Return the (X, Y) coordinate for the center point of the cell that contains the specified text.  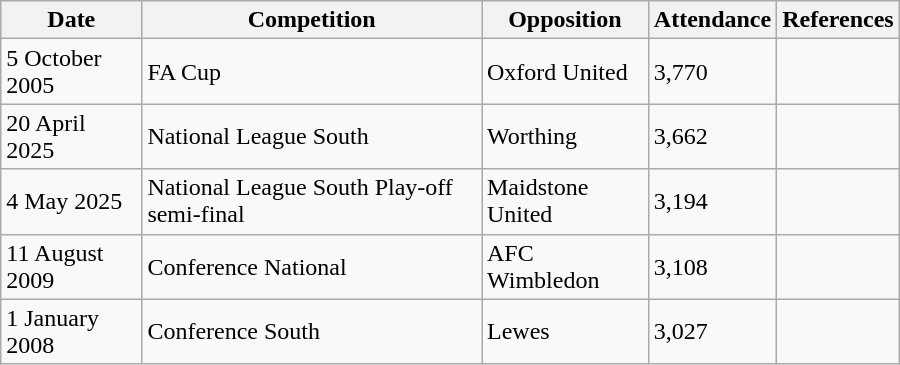
FA Cup (312, 72)
Worthing (566, 136)
Opposition (566, 20)
3,194 (712, 202)
Oxford United (566, 72)
Lewes (566, 332)
Attendance (712, 20)
3,662 (712, 136)
References (838, 20)
National League South Play-off semi-final (312, 202)
5 October 2005 (72, 72)
11 August 2009 (72, 266)
Date (72, 20)
Conference National (312, 266)
4 May 2025 (72, 202)
Conference South (312, 332)
National League South (312, 136)
3,108 (712, 266)
1 January 2008 (72, 332)
AFC Wimbledon (566, 266)
20 April 2025 (72, 136)
3,027 (712, 332)
Maidstone United (566, 202)
3,770 (712, 72)
Competition (312, 20)
